Search for the cell housing the specified text and yield its [X, Y] center coordinate. 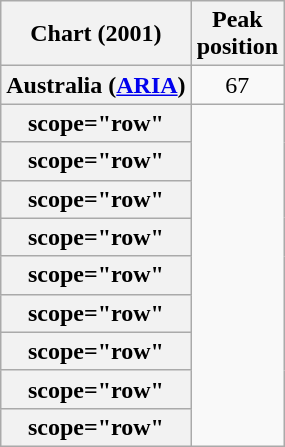
Peakposition [237, 34]
Chart (2001) [96, 34]
67 [237, 85]
Australia (ARIA) [96, 85]
